Extract the (x, y) coordinate from the center of the cell holding the provided text.  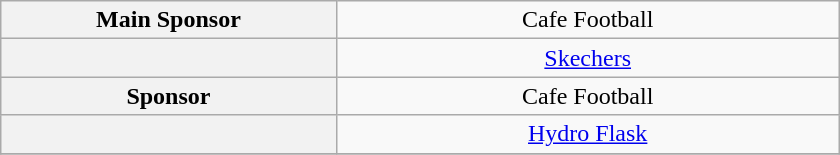
Skechers (588, 58)
Hydro Flask (588, 134)
Sponsor (168, 96)
Main Sponsor (168, 20)
